Find where the given text appears and provide that cell's center as [x, y] coordinate. 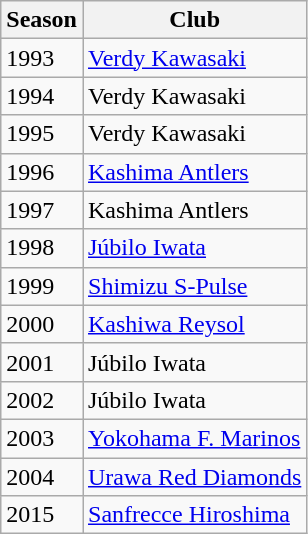
2001 [42, 362]
1994 [42, 96]
Sanfrecce Hiroshima [194, 515]
2000 [42, 324]
1995 [42, 134]
2015 [42, 515]
Club [194, 20]
2004 [42, 477]
2003 [42, 438]
1993 [42, 58]
Urawa Red Diamonds [194, 477]
1996 [42, 172]
Season [42, 20]
1999 [42, 286]
1998 [42, 248]
Yokohama F. Marinos [194, 438]
Shimizu S-Pulse [194, 286]
2002 [42, 400]
Kashiwa Reysol [194, 324]
1997 [42, 210]
